Search for the cell housing the specified text and yield its [X, Y] center coordinate. 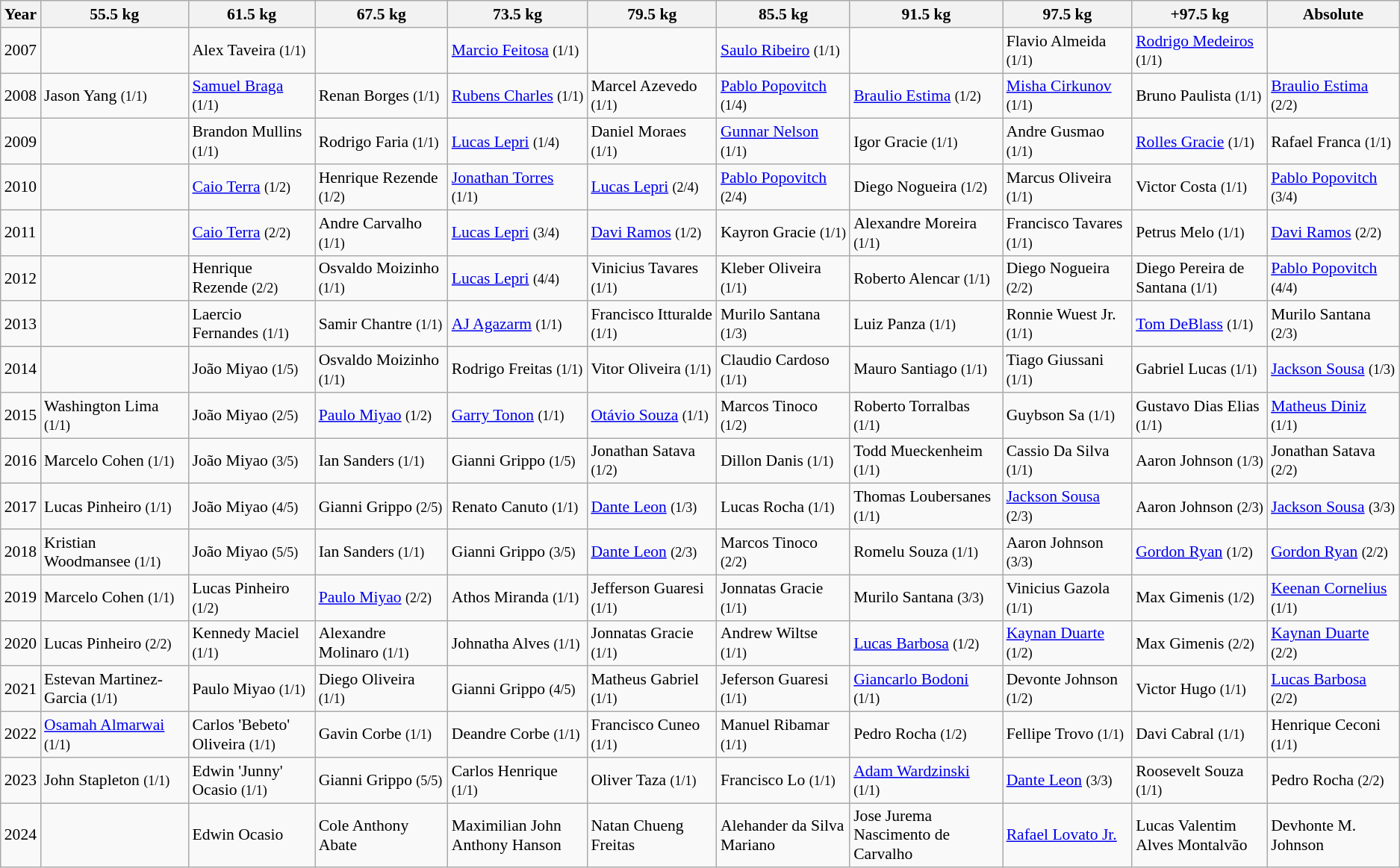
Gianni Grippo (5/5) [382, 781]
91.5 kg [926, 14]
Dante Leon (1/3) [652, 506]
AJ Agazarm (1/1) [518, 324]
Kleber Oliveira (1/1) [783, 278]
Johnatha Alves (1/1) [518, 643]
Gordon Ryan (2/2) [1333, 552]
Lucas Rocha (1/1) [783, 506]
Osamah Almarwai (1/1) [114, 734]
Max Gimenis (1/2) [1199, 597]
Dante Leon (3/3) [1068, 781]
Gunnar Nelson (1/1) [783, 142]
Pablo Popovitch (4/4) [1333, 278]
2023 [21, 781]
Henrique Ceconi (1/1) [1333, 734]
Claudio Cardoso (1/1) [783, 370]
Marcos Tinoco (2/2) [783, 552]
Paulo Miyao (2/2) [382, 597]
2024 [21, 836]
Marcel Azevedo (1/1) [652, 96]
Diego Oliveira (1/1) [382, 690]
Garry Tonon (1/1) [518, 415]
Jackson Sousa (2/3) [1068, 506]
85.5 kg [783, 14]
João Miyao (4/5) [251, 506]
Ronnie Wuest Jr. (1/1) [1068, 324]
Victor Hugo (1/1) [1199, 690]
João Miyao (2/5) [251, 415]
Davi Ramos (1/2) [652, 233]
55.5 kg [114, 14]
Aaron Johnson (2/3) [1199, 506]
Matheus Gabriel (1/1) [652, 690]
Roosevelt Souza (1/1) [1199, 781]
Tom DeBlass (1/1) [1199, 324]
Vinicius Tavares (1/1) [652, 278]
Francisco Lo (1/1) [783, 781]
Dante Leon (2/3) [652, 552]
2021 [21, 690]
Francisco Itturalde (1/1) [652, 324]
Thomas Loubersanes (1/1) [926, 506]
Caio Terra (1/2) [251, 187]
Samir Chantre (1/1) [382, 324]
Carlos 'Bebeto' Oliveira (1/1) [251, 734]
Daniel Moraes (1/1) [652, 142]
Bruno Paulista (1/1) [1199, 96]
Alexandre Moreira (1/1) [926, 233]
Francisco Cuneo (1/1) [652, 734]
Jeferson Guaresi (1/1) [783, 690]
Murilo Santana (3/3) [926, 597]
Renato Canuto (1/1) [518, 506]
Dillon Danis (1/1) [783, 461]
João Miyao (5/5) [251, 552]
Paulo Miyao (1/1) [251, 690]
Paulo Miyao (1/2) [382, 415]
67.5 kg [382, 14]
2012 [21, 278]
Washington Lima (1/1) [114, 415]
Carlos Henrique (1/1) [518, 781]
Gordon Ryan (1/2) [1199, 552]
Edwin Ocasio [251, 836]
Henrique Rezende (1/2) [382, 187]
Samuel Braga (1/1) [251, 96]
Lucas Barbosa (2/2) [1333, 690]
Manuel Ribamar (1/1) [783, 734]
Lucas Pinheiro (1/2) [251, 597]
Lucas Lepri (3/4) [518, 233]
Gianni Grippo (1/5) [518, 461]
Pedro Rocha (2/2) [1333, 781]
Pedro Rocha (1/2) [926, 734]
Edwin 'Junny' Ocasio (1/1) [251, 781]
Roberto Torralbas (1/1) [926, 415]
Kennedy Maciel (1/1) [251, 643]
Lucas Barbosa (1/2) [926, 643]
Flavio Almeida (1/1) [1068, 51]
Gianni Grippo (4/5) [518, 690]
Jonathan Torres (1/1) [518, 187]
Tiago Giussani (1/1) [1068, 370]
2015 [21, 415]
Vitor Oliveira (1/1) [652, 370]
97.5 kg [1068, 14]
Natan Chueng Freitas [652, 836]
Lucas Lepri (1/4) [518, 142]
Jason Yang (1/1) [114, 96]
Rubens Charles (1/1) [518, 96]
Otávio Souza (1/1) [652, 415]
Igor Gracie (1/1) [926, 142]
73.5 kg [518, 14]
Lucas Lepri (4/4) [518, 278]
Davi Cabral (1/1) [1199, 734]
Deandre Corbe (1/1) [518, 734]
Gabriel Lucas (1/1) [1199, 370]
Saulo Ribeiro (1/1) [783, 51]
Rodrigo Medeiros (1/1) [1199, 51]
2022 [21, 734]
Maximilian John Anthony Hanson [518, 836]
Alehander da Silva Mariano [783, 836]
Luiz Panza (1/1) [926, 324]
Lucas Pinheiro (1/1) [114, 506]
Estevan Martinez-Garcia (1/1) [114, 690]
Andre Carvalho (1/1) [382, 233]
Gavin Corbe (1/1) [382, 734]
Andre Gusmao (1/1) [1068, 142]
Rafael Lovato Jr. [1068, 836]
Kaynan Duarte (2/2) [1333, 643]
Gustavo Dias Elias (1/1) [1199, 415]
Petrus Melo (1/1) [1199, 233]
Pablo Popovitch (2/4) [783, 187]
+97.5 kg [1199, 14]
Marcio Feitosa (1/1) [518, 51]
Kristian Woodmansee (1/1) [114, 552]
Guybson Sa (1/1) [1068, 415]
Devonte Johnson (1/2) [1068, 690]
Aaron Johnson (1/3) [1199, 461]
2007 [21, 51]
Diego Nogueira (2/2) [1068, 278]
Misha Cirkunov (1/1) [1068, 96]
2011 [21, 233]
Marcus Oliveira (1/1) [1068, 187]
Jefferson Guaresi (1/1) [652, 597]
Marcos Tinoco (1/2) [783, 415]
Henrique Rezende (2/2) [251, 278]
Romelu Souza (1/1) [926, 552]
Diego Pereira de Santana (1/1) [1199, 278]
79.5 kg [652, 14]
2009 [21, 142]
Jose Jurema Nascimento de Carvalho [926, 836]
Murilo Santana (2/3) [1333, 324]
Keenan Cornelius (1/1) [1333, 597]
João Miyao (1/5) [251, 370]
Pablo Popovitch (3/4) [1333, 187]
2010 [21, 187]
Davi Ramos (2/2) [1333, 233]
Gianni Grippo (2/5) [382, 506]
Lucas Lepri (2/4) [652, 187]
Cole Anthony Abate [382, 836]
Oliver Taza (1/1) [652, 781]
Jackson Sousa (1/3) [1333, 370]
Kaynan Duarte (1/2) [1068, 643]
2014 [21, 370]
Fellipe Trovo (1/1) [1068, 734]
Rodrigo Freitas (1/1) [518, 370]
Rafael Franca (1/1) [1333, 142]
2018 [21, 552]
Lucas Valentim Alves Montalvão [1199, 836]
Athos Miranda (1/1) [518, 597]
Roberto Alencar (1/1) [926, 278]
Todd Mueckenheim (1/1) [926, 461]
2020 [21, 643]
Laercio Fernandes (1/1) [251, 324]
Year [21, 14]
Alexandre Molinaro (1/1) [382, 643]
2017 [21, 506]
Andrew Wiltse (1/1) [783, 643]
Alex Taveira (1/1) [251, 51]
Jackson Sousa (3/3) [1333, 506]
Pablo Popovitch (1/4) [783, 96]
Kayron Gracie (1/1) [783, 233]
Murilo Santana (1/3) [783, 324]
Gianni Grippo (3/5) [518, 552]
Max Gimenis (2/2) [1199, 643]
Rolles Gracie (1/1) [1199, 142]
2013 [21, 324]
Braulio Estima (2/2) [1333, 96]
Diego Nogueira (1/2) [926, 187]
2008 [21, 96]
Devhonte M. Johnson [1333, 836]
João Miyao (3/5) [251, 461]
Matheus Diniz (1/1) [1333, 415]
61.5 kg [251, 14]
Jonathan Satava (2/2) [1333, 461]
Giancarlo Bodoni (1/1) [926, 690]
Victor Costa (1/1) [1199, 187]
Renan Borges (1/1) [382, 96]
Lucas Pinheiro (2/2) [114, 643]
Caio Terra (2/2) [251, 233]
Cassio Da Silva (1/1) [1068, 461]
2016 [21, 461]
Absolute [1333, 14]
Jonathan Satava (1/2) [652, 461]
Rodrigo Faria (1/1) [382, 142]
Braulio Estima (1/2) [926, 96]
John Stapleton (1/1) [114, 781]
Mauro Santiago (1/1) [926, 370]
Francisco Tavares (1/1) [1068, 233]
Aaron Johnson (3/3) [1068, 552]
2019 [21, 597]
Brandon Mullins (1/1) [251, 142]
Adam Wardzinski (1/1) [926, 781]
Vinicius Gazola (1/1) [1068, 597]
